Output the (x, y) coordinate of the center of the cell containing the given text.  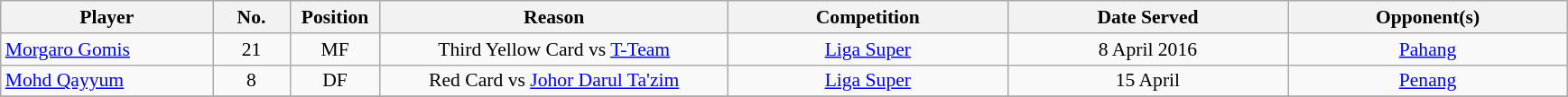
Date Served (1147, 17)
Competition (868, 17)
8 (251, 81)
Morgaro Gomis (107, 49)
Pahang (1427, 49)
21 (251, 49)
15 April (1147, 81)
No. (251, 17)
Reason (554, 17)
Third Yellow Card vs T-Team (554, 49)
Red Card vs Johor Darul Ta'zim (554, 81)
MF (335, 49)
Mohd Qayyum (107, 81)
8 April 2016 (1147, 49)
Opponent(s) (1427, 17)
DF (335, 81)
Penang (1427, 81)
Position (335, 17)
Player (107, 17)
